For the text-containing cell, return its midpoint in [x, y] coordinate format. 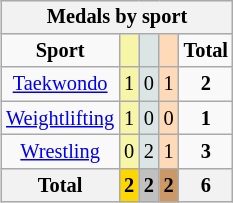
3 [206, 152]
Taekwondo [60, 84]
Medals by sport [117, 17]
Weightlifting [60, 118]
Wrestling [60, 152]
Sport [60, 51]
6 [206, 185]
